Provide the (x, y) coordinate of the cell's center where the given text is located.  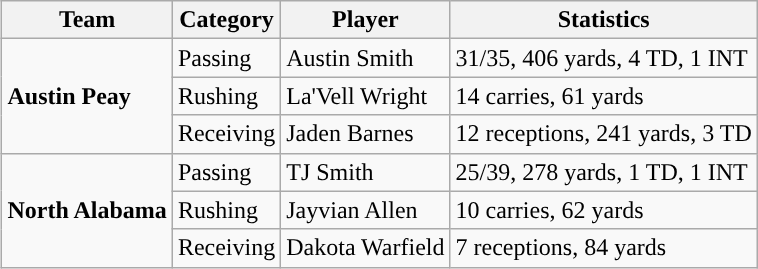
Statistics (604, 20)
14 carries, 61 yards (604, 96)
Player (366, 20)
12 receptions, 241 yards, 3 TD (604, 134)
Jaden Barnes (366, 134)
25/39, 278 yards, 1 TD, 1 INT (604, 172)
Dakota Warfield (366, 248)
Austin Smith (366, 58)
Category (226, 20)
7 receptions, 84 yards (604, 248)
La'Vell Wright (366, 96)
31/35, 406 yards, 4 TD, 1 INT (604, 58)
Team (87, 20)
North Alabama (87, 210)
Jayvian Allen (366, 210)
TJ Smith (366, 172)
10 carries, 62 yards (604, 210)
Austin Peay (87, 96)
